Capture the cell that displays the provided text and extract its [X, Y] central coordinate. 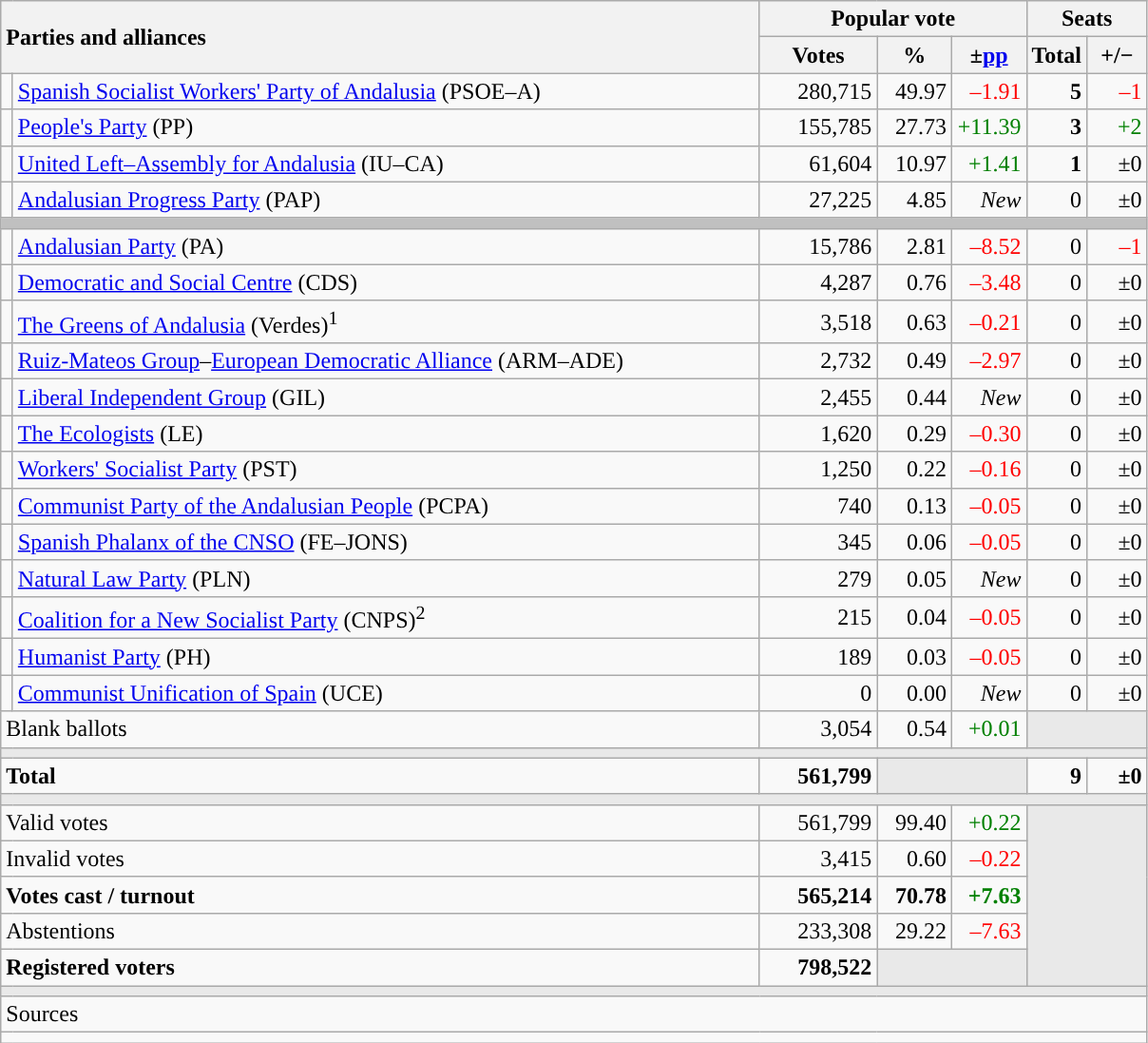
Spanish Phalanx of the CNSO (FE–JONS) [386, 542]
4,287 [818, 282]
61,604 [818, 164]
–1.91 [988, 91]
0.76 [914, 282]
–8.52 [988, 246]
798,522 [818, 967]
4.85 [914, 200]
345 [818, 542]
% [914, 55]
–0.21 [988, 321]
Andalusian Progress Party (PAP) [386, 200]
–0.16 [988, 470]
233,308 [818, 931]
Votes cast / turnout [380, 895]
280,715 [818, 91]
Popular vote [893, 19]
Sources [574, 1014]
0.13 [914, 506]
+/− [1118, 55]
Seats [1087, 19]
155,785 [818, 127]
99.40 [914, 822]
+1.41 [988, 164]
1 [1057, 164]
3 [1057, 127]
27.73 [914, 127]
Natural Law Party (PLN) [386, 578]
0.44 [914, 397]
1,250 [818, 470]
Registered voters [380, 967]
0.63 [914, 321]
740 [818, 506]
Coalition for a New Socialist Party (CNPS)2 [386, 618]
Communist Unification of Spain (UCE) [386, 693]
The Greens of Andalusia (Verdes)1 [386, 321]
279 [818, 578]
49.97 [914, 91]
15,786 [818, 246]
+0.01 [988, 729]
0.54 [914, 729]
+0.22 [988, 822]
9 [1057, 776]
+11.39 [988, 127]
189 [818, 657]
0.29 [914, 434]
People's Party (PP) [386, 127]
565,214 [818, 895]
Invalid votes [380, 859]
0.49 [914, 361]
United Left–Assembly for Andalusia (IU–CA) [386, 164]
+2 [1118, 127]
The Ecologists (LE) [386, 434]
0.22 [914, 470]
–0.30 [988, 434]
Spanish Socialist Workers' Party of Andalusia (PSOE–A) [386, 91]
Abstentions [380, 931]
Parties and alliances [380, 37]
±pp [988, 55]
Humanist Party (PH) [386, 657]
3,054 [818, 729]
70.78 [914, 895]
2,732 [818, 361]
Liberal Independent Group (GIL) [386, 397]
Democratic and Social Centre (CDS) [386, 282]
0.04 [914, 618]
27,225 [818, 200]
Workers' Socialist Party (PST) [386, 470]
Valid votes [380, 822]
Ruiz-Mateos Group–European Democratic Alliance (ARM–ADE) [386, 361]
+7.63 [988, 895]
Andalusian Party (PA) [386, 246]
–0.22 [988, 859]
Blank ballots [380, 729]
29.22 [914, 931]
–2.97 [988, 361]
Votes [818, 55]
2.81 [914, 246]
Communist Party of the Andalusian People (PCPA) [386, 506]
5 [1057, 91]
10.97 [914, 164]
–7.63 [988, 931]
2,455 [818, 397]
–3.48 [988, 282]
0.03 [914, 657]
0.00 [914, 693]
1,620 [818, 434]
0.05 [914, 578]
0.06 [914, 542]
3,415 [818, 859]
0.60 [914, 859]
3,518 [818, 321]
215 [818, 618]
